Locate the cell with the specified text and output its (X, Y) center coordinate. 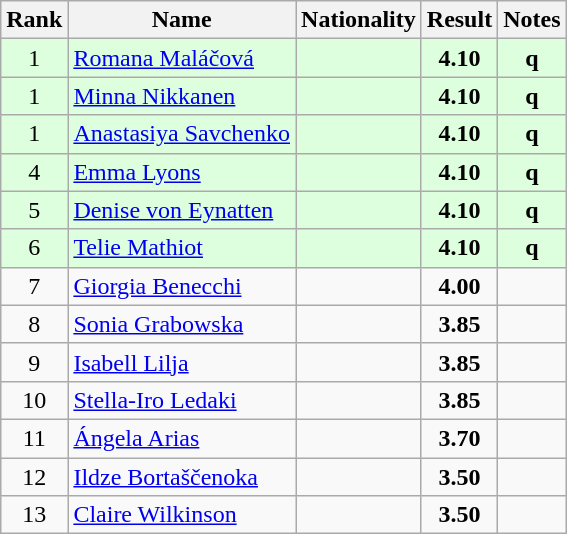
Emma Lyons (182, 172)
Stella-Iro Ledaki (182, 400)
Ildze Bortaščenoka (182, 477)
Claire Wilkinson (182, 515)
4 (34, 172)
9 (34, 362)
Ángela Arias (182, 438)
Giorgia Benecchi (182, 286)
5 (34, 210)
Result (459, 20)
Romana Maláčová (182, 58)
Sonia Grabowska (182, 324)
12 (34, 477)
Notes (532, 20)
8 (34, 324)
Rank (34, 20)
11 (34, 438)
Isabell Lilja (182, 362)
4.00 (459, 286)
Denise von Eynatten (182, 210)
Telie Mathiot (182, 248)
Name (182, 20)
Minna Nikkanen (182, 96)
3.70 (459, 438)
Anastasiya Savchenko (182, 134)
13 (34, 515)
6 (34, 248)
Nationality (359, 20)
7 (34, 286)
10 (34, 400)
